Capture the cell that displays the provided text and extract its [X, Y] central coordinate. 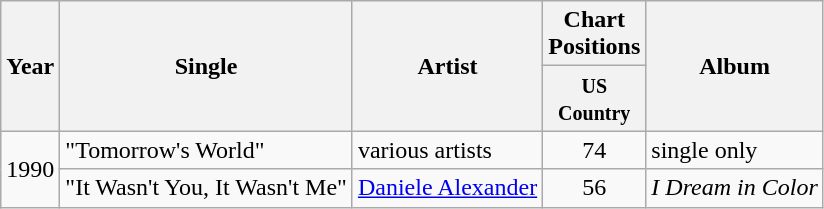
Year [30, 66]
"Tomorrow's World" [206, 150]
74 [594, 150]
various artists [447, 150]
56 [594, 188]
1990 [30, 169]
Daniele Alexander [447, 188]
"It Wasn't You, It Wasn't Me" [206, 188]
single only [735, 150]
Album [735, 66]
Single [206, 66]
Artist [447, 66]
I Dream in Color [735, 188]
US Country [594, 98]
Chart Positions [594, 34]
